Identify which cell holds the provided text, then report its (X, Y) central coordinate. 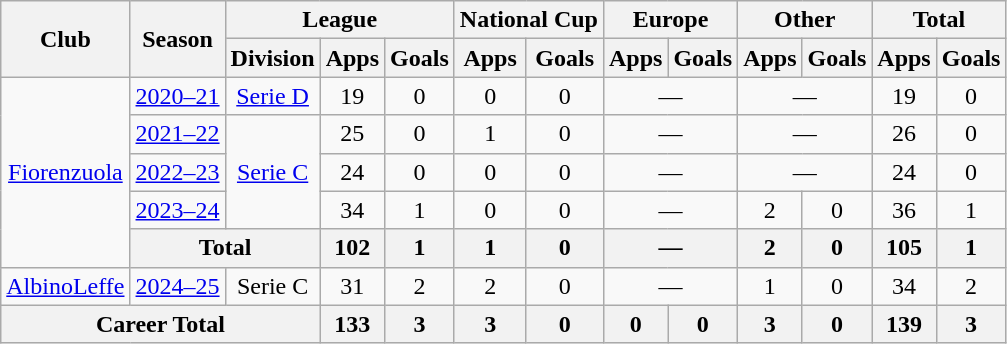
31 (352, 286)
36 (904, 210)
133 (352, 324)
139 (904, 324)
2022–23 (178, 172)
Europe (670, 20)
2023–24 (178, 210)
Other (805, 20)
26 (904, 134)
Serie D (272, 96)
AlbinoLeffe (66, 286)
2024–25 (178, 286)
League (340, 20)
2020–21 (178, 96)
25 (352, 134)
105 (904, 248)
102 (352, 248)
Season (178, 39)
2021–22 (178, 134)
Club (66, 39)
Division (272, 58)
National Cup (528, 20)
Career Total (160, 324)
Fiorenzuola (66, 172)
